Output the [X, Y] coordinate of the center of the cell containing the given text.  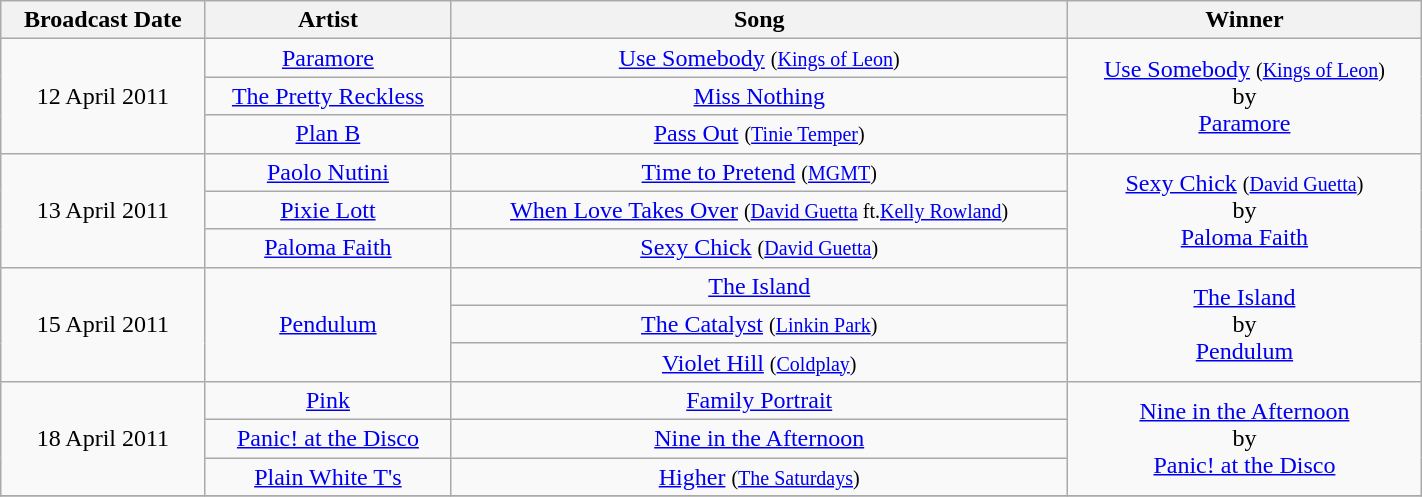
Artist [328, 20]
Nine in the AfternoonbyPanic! at the Disco [1245, 438]
Paloma Faith [328, 248]
Pendulum [328, 324]
Higher (The Saturdays) [760, 477]
Paramore [328, 58]
Miss Nothing [760, 96]
Sexy Chick (David Guetta)byPaloma Faith [1245, 210]
Family Portrait [760, 400]
The IslandbyPendulum [1245, 324]
12 April 2011 [103, 96]
Pixie Lott [328, 210]
Use Somebody (Kings of Leon)byParamore [1245, 96]
The Catalyst (Linkin Park) [760, 324]
Winner [1245, 20]
Sexy Chick (David Guetta) [760, 248]
Pass Out (Tinie Temper) [760, 134]
18 April 2011 [103, 438]
Plan B [328, 134]
The Pretty Reckless [328, 96]
Broadcast Date [103, 20]
Panic! at the Disco [328, 438]
15 April 2011 [103, 324]
Time to Pretend (MGMT) [760, 172]
When Love Takes Over (David Guetta ft.Kelly Rowland) [760, 210]
Paolo Nutini [328, 172]
Song [760, 20]
Nine in the Afternoon [760, 438]
Use Somebody (Kings of Leon) [760, 58]
Pink [328, 400]
The Island [760, 286]
Plain White T's [328, 477]
Violet Hill (Coldplay) [760, 362]
13 April 2011 [103, 210]
